Pinpoint the cell where the given text exists, returning its [x, y] midpoint coordinate. 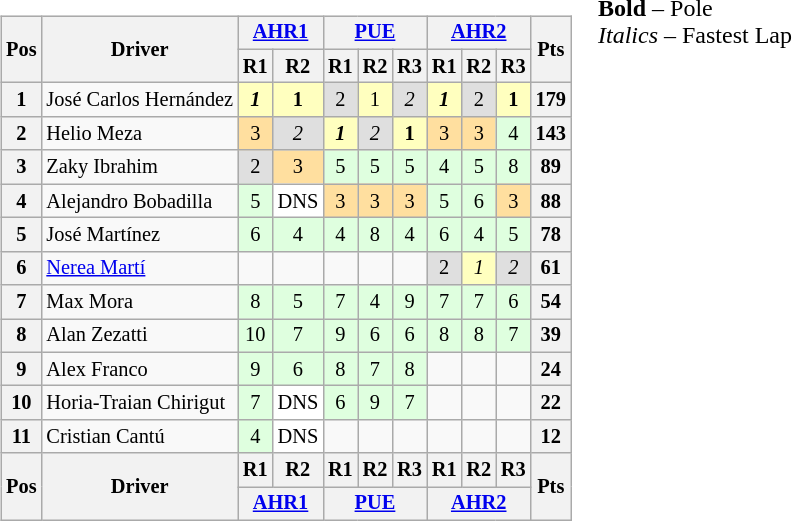
39 [551, 336]
Alejandro Bobadilla [140, 201]
89 [551, 167]
Helio Meza [140, 134]
Cristian Cantú [140, 437]
José Martínez [140, 235]
143 [551, 134]
Zaky Ibrahim [140, 167]
Nerea Martí [140, 268]
179 [551, 100]
12 [551, 437]
Alex Franco [140, 369]
54 [551, 302]
24 [551, 369]
88 [551, 201]
Alan Zezatti [140, 336]
22 [551, 403]
11 [21, 437]
78 [551, 235]
Horia-Traian Chirigut [140, 403]
Max Mora [140, 302]
José Carlos Hernández [140, 100]
61 [551, 268]
